Provide the (x, y) coordinate of the cell's center where the given text is located.  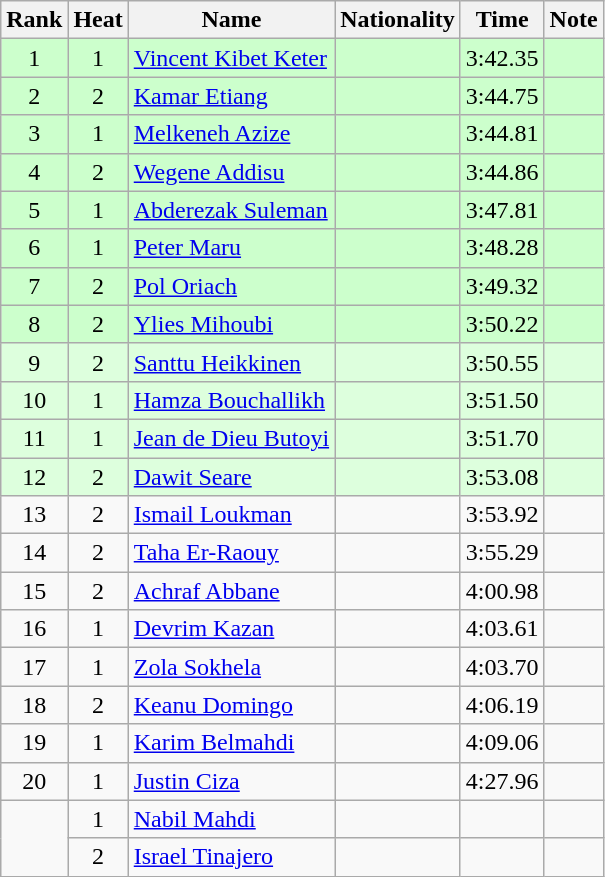
3:42.35 (502, 58)
3:55.29 (502, 553)
18 (34, 705)
5 (34, 210)
12 (34, 477)
3:49.32 (502, 286)
Nationality (398, 20)
Achraf Abbane (231, 591)
Peter Maru (231, 248)
3:53.92 (502, 515)
Vincent Kibet Keter (231, 58)
Ismail Loukman (231, 515)
3:51.50 (502, 400)
19 (34, 743)
Hamza Bouchallikh (231, 400)
Pol Oriach (231, 286)
9 (34, 362)
3:50.22 (502, 324)
3:44.81 (502, 134)
Heat (98, 20)
Taha Er-Raouy (231, 553)
Dawit Seare (231, 477)
10 (34, 400)
4:27.96 (502, 781)
13 (34, 515)
3:51.70 (502, 438)
Time (502, 20)
Santtu Heikkinen (231, 362)
3:44.86 (502, 172)
3:47.81 (502, 210)
Zola Sokhela (231, 667)
Kamar Etiang (231, 96)
3:50.55 (502, 362)
16 (34, 629)
Keanu Domingo (231, 705)
Devrim Kazan (231, 629)
3 (34, 134)
3:53.08 (502, 477)
3:44.75 (502, 96)
Justin Ciza (231, 781)
Rank (34, 20)
Abderezak Suleman (231, 210)
20 (34, 781)
4:03.70 (502, 667)
Israel Tinajero (231, 857)
Karim Belmahdi (231, 743)
8 (34, 324)
Name (231, 20)
Wegene Addisu (231, 172)
Jean de Dieu Butoyi (231, 438)
6 (34, 248)
4:03.61 (502, 629)
Nabil Mahdi (231, 819)
4:06.19 (502, 705)
14 (34, 553)
3:48.28 (502, 248)
Melkeneh Azize (231, 134)
11 (34, 438)
15 (34, 591)
Ylies Mihoubi (231, 324)
4 (34, 172)
Note (574, 20)
17 (34, 667)
4:09.06 (502, 743)
7 (34, 286)
4:00.98 (502, 591)
